Find where the given text appears and provide that cell's center as (X, Y) coordinate. 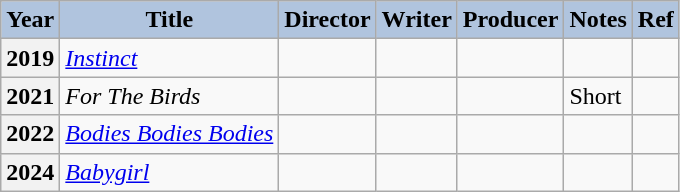
Babygirl (170, 172)
Notes (598, 20)
Producer (510, 20)
Writer (416, 20)
For The Birds (170, 96)
2019 (30, 58)
Bodies Bodies Bodies (170, 134)
2024 (30, 172)
Ref (656, 20)
Year (30, 20)
2021 (30, 96)
2022 (30, 134)
Title (170, 20)
Director (328, 20)
Short (598, 96)
Instinct (170, 58)
